Capture the cell that displays the provided text and extract its (X, Y) central coordinate. 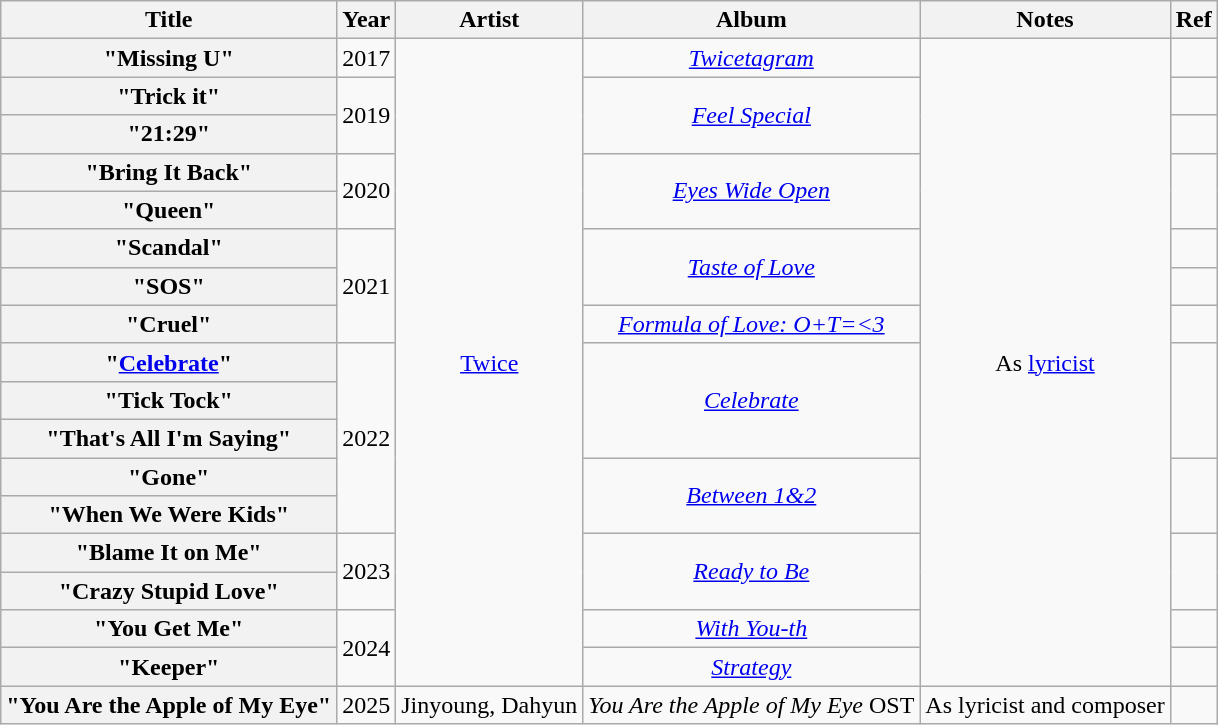
"Missing U" (169, 58)
"Tick Tock" (169, 400)
Eyes Wide Open (752, 191)
"When We Were Kids" (169, 515)
Ref (1194, 20)
2022 (366, 438)
Twice (490, 362)
"21:29" (169, 134)
With You-th (752, 629)
2025 (366, 705)
Album (752, 20)
Strategy (752, 667)
Jinyoung, Dahyun (490, 705)
"You Get Me" (169, 629)
Taste of Love (752, 267)
Feel Special (752, 115)
2021 (366, 286)
"Trick it" (169, 96)
Title (169, 20)
Formula of Love: O+T=<3 (752, 324)
"Gone" (169, 477)
2017 (366, 58)
"Celebrate" (169, 362)
"Queen" (169, 210)
Celebrate (752, 400)
"Cruel" (169, 324)
"SOS" (169, 286)
2024 (366, 648)
As lyricist (1045, 362)
Between 1&2 (752, 496)
"Scandal" (169, 248)
"You Are the Apple of My Eye" (169, 705)
Artist (490, 20)
You Are the Apple of My Eye OST (752, 705)
As lyricist and composer (1045, 705)
2019 (366, 115)
Twicetagram (752, 58)
Year (366, 20)
"Bring It Back" (169, 172)
Ready to Be (752, 572)
"Blame It on Me" (169, 553)
Notes (1045, 20)
2020 (366, 191)
2023 (366, 572)
"Crazy Stupid Love" (169, 591)
"Keeper" (169, 667)
"That's All I'm Saying" (169, 438)
